Pinpoint the cell where the given text exists, returning its (X, Y) midpoint coordinate. 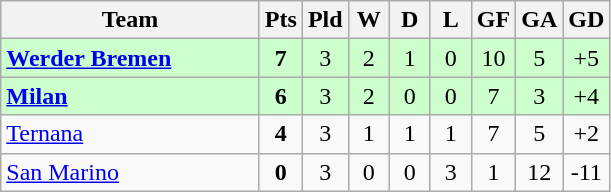
GF (493, 20)
Pld (325, 20)
+5 (586, 58)
Pts (280, 20)
-11 (586, 172)
L (450, 20)
10 (493, 58)
+2 (586, 134)
Team (130, 20)
Ternana (130, 134)
Milan (130, 96)
+4 (586, 96)
W (368, 20)
12 (540, 172)
D (410, 20)
GD (586, 20)
4 (280, 134)
6 (280, 96)
Werder Bremen (130, 58)
GA (540, 20)
San Marino (130, 172)
